For the text-containing cell, return its midpoint in [x, y] coordinate format. 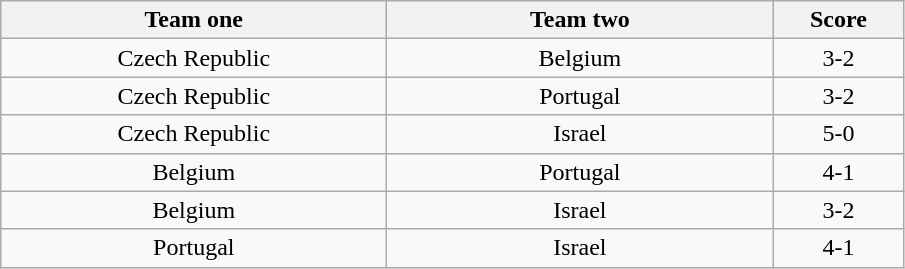
5-0 [838, 134]
Team two [580, 20]
Team one [194, 20]
Score [838, 20]
